Output the (x, y) coordinate of the center of the cell containing the given text.  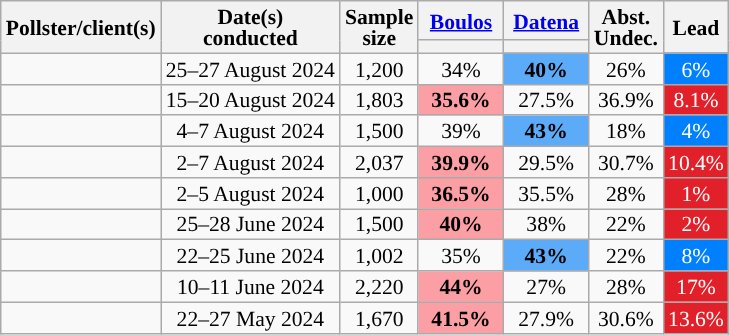
30.6% (626, 318)
Date(s)conducted (250, 27)
4% (696, 132)
34% (460, 68)
2–5 August 2024 (250, 194)
8.1% (696, 100)
8% (696, 256)
38% (546, 224)
1,803 (379, 100)
27.9% (546, 318)
15–20 August 2024 (250, 100)
10.4% (696, 162)
27.5% (546, 100)
6% (696, 68)
10–11 June 2024 (250, 286)
Samplesize (379, 27)
35% (460, 256)
Datena (546, 20)
35.6% (460, 100)
1% (696, 194)
2,220 (379, 286)
44% (460, 286)
13.6% (696, 318)
30.7% (626, 162)
1,670 (379, 318)
17% (696, 286)
2,037 (379, 162)
41.5% (460, 318)
Abst.Undec. (626, 27)
29.5% (546, 162)
36.9% (626, 100)
22–25 June 2024 (250, 256)
22–27 May 2024 (250, 318)
27% (546, 286)
18% (626, 132)
4–7 August 2024 (250, 132)
36.5% (460, 194)
1,000 (379, 194)
2–7 August 2024 (250, 162)
39% (460, 132)
25–27 August 2024 (250, 68)
Boulos (460, 20)
25–28 June 2024 (250, 224)
1,200 (379, 68)
35.5% (546, 194)
26% (626, 68)
2% (696, 224)
39.9% (460, 162)
Pollster/client(s) (81, 27)
1,002 (379, 256)
Lead (696, 27)
